Return the (x, y) coordinate for the center point of the cell that contains the specified text.  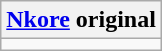
Nkore original (82, 20)
